Detect which cell encompasses the target text, then output its (X, Y) center coordinate. 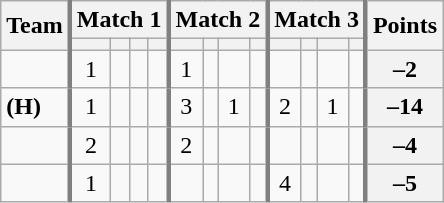
Match 2 (218, 20)
Team (36, 26)
(H) (36, 107)
–2 (404, 69)
–14 (404, 107)
4 (284, 183)
Match 1 (120, 20)
–5 (404, 183)
Match 3 (316, 20)
Points (404, 26)
–4 (404, 145)
3 (185, 107)
